Determine the (X, Y) coordinate at the center of the cell enclosing the given text.  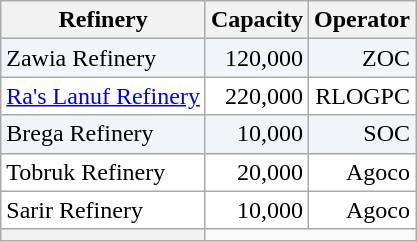
Operator (362, 20)
Ra's Lanuf Refinery (104, 96)
120,000 (256, 58)
20,000 (256, 172)
Capacity (256, 20)
Tobruk Refinery (104, 172)
Refinery (104, 20)
ZOC (362, 58)
Zawia Refinery (104, 58)
RLOGPC (362, 96)
Sarir Refinery (104, 210)
SOC (362, 134)
220,000 (256, 96)
Brega Refinery (104, 134)
